Search for the cell housing the specified text and yield its (x, y) center coordinate. 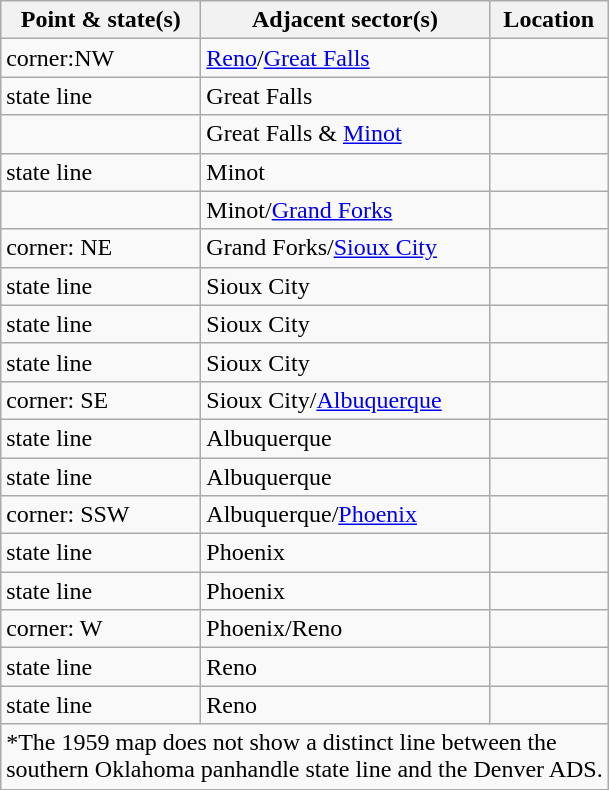
*The 1959 map does not show a distinct line between thesouthern Oklahoma panhandle state line and the Denver ADS. (305, 756)
Grand Forks/Sioux City (345, 248)
Phoenix/Reno (345, 629)
Albuquerque/Phoenix (345, 515)
corner: NE (101, 248)
Minot (345, 172)
Great Falls & Minot (345, 134)
Minot/Grand Forks (345, 210)
Location (548, 20)
Point & state(s) (101, 20)
Adjacent sector(s) (345, 20)
corner:NW (101, 58)
Sioux City/Albuquerque (345, 400)
corner: SE (101, 400)
Reno/Great Falls (345, 58)
corner: SSW (101, 515)
Great Falls (345, 96)
corner: W (101, 629)
